Return [x, y] of the center of cell containing provided text 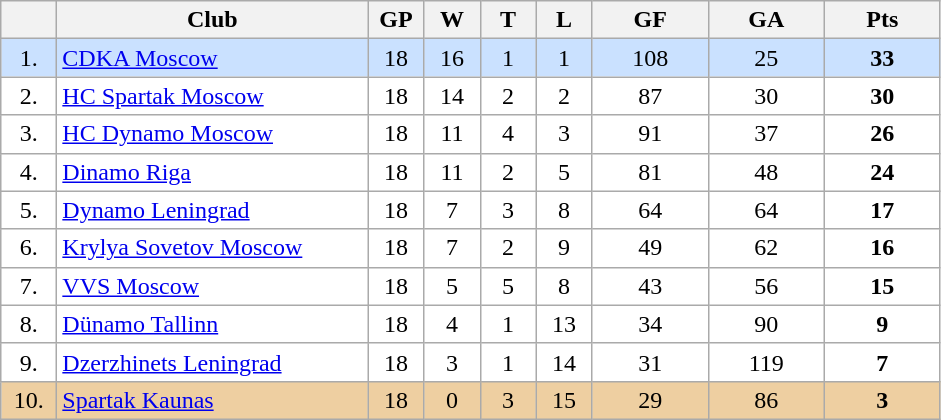
Krylya Sovetov Moscow [212, 248]
HC Spartak Moscow [212, 96]
8. [29, 324]
87 [650, 96]
Spartak Kaunas [212, 400]
1. [29, 58]
108 [650, 58]
3. [29, 134]
48 [766, 172]
25 [766, 58]
Dinamo Riga [212, 172]
GF [650, 20]
17 [882, 210]
VVS Moscow [212, 286]
5. [29, 210]
13 [564, 324]
4. [29, 172]
119 [766, 362]
24 [882, 172]
L [564, 20]
Dzerzhinets Leningrad [212, 362]
91 [650, 134]
2. [29, 96]
34 [650, 324]
81 [650, 172]
Dünamo Tallinn [212, 324]
62 [766, 248]
56 [766, 286]
31 [650, 362]
26 [882, 134]
CDKA Moscow [212, 58]
90 [766, 324]
W [452, 20]
29 [650, 400]
86 [766, 400]
HC Dynamo Moscow [212, 134]
Pts [882, 20]
Club [212, 20]
33 [882, 58]
7. [29, 286]
Dynamo Leningrad [212, 210]
GA [766, 20]
43 [650, 286]
0 [452, 400]
37 [766, 134]
10. [29, 400]
6. [29, 248]
GP [396, 20]
9. [29, 362]
T [508, 20]
49 [650, 248]
